Return the (x, y) coordinate for the center point of the cell that contains the specified text.  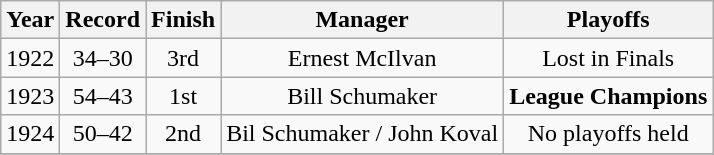
2nd (184, 134)
Lost in Finals (608, 58)
Bill Schumaker (362, 96)
34–30 (103, 58)
1922 (30, 58)
50–42 (103, 134)
Playoffs (608, 20)
Bil Schumaker / John Koval (362, 134)
Manager (362, 20)
League Champions (608, 96)
54–43 (103, 96)
1st (184, 96)
Finish (184, 20)
Ernest McIlvan (362, 58)
1923 (30, 96)
Year (30, 20)
Record (103, 20)
3rd (184, 58)
No playoffs held (608, 134)
1924 (30, 134)
